For the text-containing cell, return its midpoint in [X, Y] coordinate format. 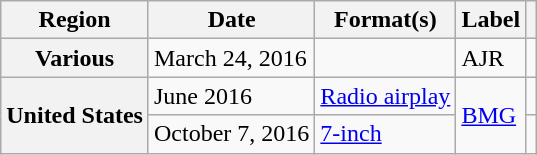
Radio airplay [386, 96]
United States [75, 115]
Format(s) [386, 20]
AJR [491, 58]
Various [75, 58]
March 24, 2016 [231, 58]
June 2016 [231, 96]
Label [491, 20]
October 7, 2016 [231, 134]
BMG [491, 115]
Region [75, 20]
7-inch [386, 134]
Date [231, 20]
